Provide the [x, y] coordinate of the cell's center where the given text is located.  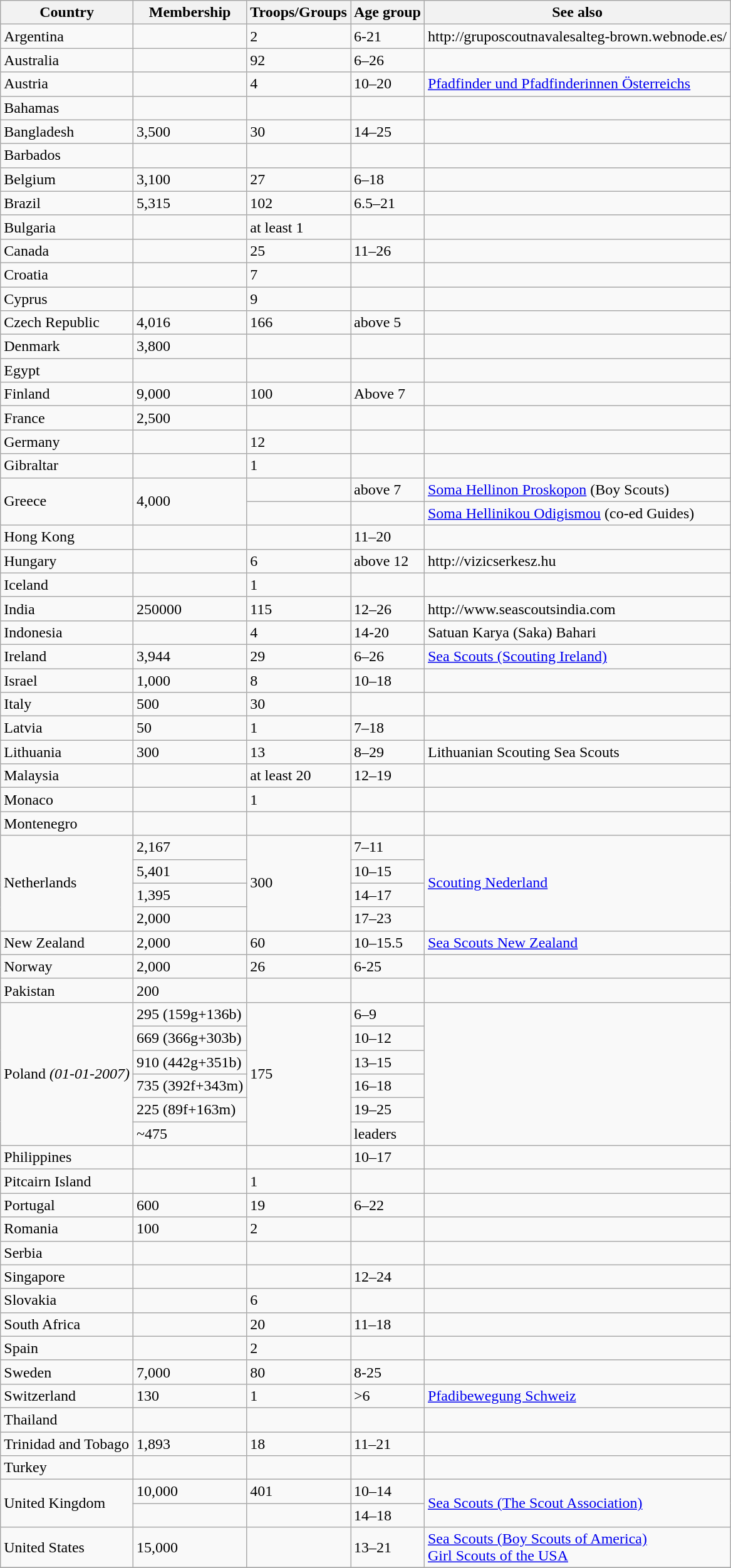
6–18 [388, 179]
Soma Hellinon Proskopon (Boy Scouts) [577, 489]
Sea Scouts (Scouting Ireland) [577, 656]
Sweden [67, 1372]
Age group [388, 13]
leaders [388, 1134]
Iceland [67, 585]
500 [189, 704]
6–9 [388, 1014]
200 [189, 990]
http://gruposcoutnavalesalteg-brown.webnode.es/ [577, 36]
Barbados [67, 155]
18 [299, 1443]
Pfadibewegung Schweiz [577, 1396]
Satuan Karya (Saka) Bahari [577, 632]
Germany [67, 442]
29 [299, 656]
3,100 [189, 179]
17–23 [388, 919]
Israel [67, 680]
15,000 [189, 1548]
Monaco [67, 800]
115 [299, 609]
3,800 [189, 347]
Membership [189, 13]
10,000 [189, 1492]
910 (442g+351b) [189, 1062]
102 [299, 203]
8 [299, 680]
Slovakia [67, 1300]
3,500 [189, 132]
Egypt [67, 370]
Poland (01-01-2007) [67, 1074]
United States [67, 1548]
16–18 [388, 1086]
175 [299, 1074]
Italy [67, 704]
50 [189, 728]
Trinidad and Tobago [67, 1443]
Belgium [67, 179]
13–21 [388, 1548]
Croatia [67, 274]
http://vizicserkesz.hu [577, 561]
12 [299, 442]
11–26 [388, 251]
12–24 [388, 1277]
Cyprus [67, 299]
http://www.seascoutsindia.com [577, 609]
401 [299, 1492]
Gibraltar [67, 466]
Denmark [67, 347]
12–26 [388, 609]
South Africa [67, 1324]
2,167 [189, 847]
600 [189, 1205]
6.5–21 [388, 203]
6-25 [388, 966]
Romania [67, 1229]
10–15.5 [388, 943]
Above 7 [388, 394]
Greece [67, 501]
5,401 [189, 871]
11–21 [388, 1443]
3,944 [189, 656]
11–18 [388, 1324]
13–15 [388, 1062]
Brazil [67, 203]
1,893 [189, 1443]
Austria [67, 84]
Bulgaria [67, 227]
250000 [189, 609]
Pfadfinder und Pfadfinderinnen Österreichs [577, 84]
735 (392f+343m) [189, 1086]
Switzerland [67, 1396]
Hong Kong [67, 537]
Sea Scouts (Boy Scouts of America)Girl Scouts of the USA [577, 1548]
13 [299, 752]
12–19 [388, 776]
Finland [67, 394]
New Zealand [67, 943]
Troops/Groups [299, 13]
14-20 [388, 632]
6–22 [388, 1205]
27 [299, 179]
225 (89f+163m) [189, 1110]
United Kingdom [67, 1503]
5,315 [189, 203]
4,016 [189, 323]
Turkey [67, 1468]
10–18 [388, 680]
14–18 [388, 1515]
80 [299, 1372]
Canada [67, 251]
2,500 [189, 418]
Montenegro [67, 823]
Czech Republic [67, 323]
26 [299, 966]
19 [299, 1205]
France [67, 418]
>6 [388, 1396]
1,395 [189, 895]
11–20 [388, 537]
10–20 [388, 84]
Singapore [67, 1277]
20 [299, 1324]
4,000 [189, 501]
Ireland [67, 656]
Australia [67, 60]
14–25 [388, 132]
Netherlands [67, 883]
See also [577, 13]
Sea Scouts (The Scout Association) [577, 1503]
Country [67, 13]
Thailand [67, 1419]
Lithuanian Scouting Sea Scouts [577, 752]
92 [299, 60]
above 12 [388, 561]
14–17 [388, 895]
Pitcairn Island [67, 1181]
10–17 [388, 1158]
7–11 [388, 847]
7,000 [189, 1372]
8-25 [388, 1372]
9,000 [189, 394]
Norway [67, 966]
Pakistan [67, 990]
10–15 [388, 871]
60 [299, 943]
Bahamas [67, 108]
Portugal [67, 1205]
19–25 [388, 1110]
8–29 [388, 752]
Lithuania [67, 752]
Philippines [67, 1158]
7–18 [388, 728]
Malaysia [67, 776]
Argentina [67, 36]
7 [299, 274]
166 [299, 323]
6-21 [388, 36]
Sea Scouts New Zealand [577, 943]
Serbia [67, 1253]
669 (366g+303b) [189, 1038]
Scouting Nederland [577, 883]
at least 20 [299, 776]
25 [299, 251]
10–14 [388, 1492]
India [67, 609]
Bangladesh [67, 132]
above 7 [388, 489]
Spain [67, 1348]
1,000 [189, 680]
~475 [189, 1134]
9 [299, 299]
130 [189, 1396]
at least 1 [299, 227]
Soma Hellinikou Odigismou (co-ed Guides) [577, 513]
Latvia [67, 728]
295 (159g+136b) [189, 1014]
above 5 [388, 323]
Hungary [67, 561]
Indonesia [67, 632]
10–12 [388, 1038]
